Detect which cell encompasses the target text, then output its [x, y] center coordinate. 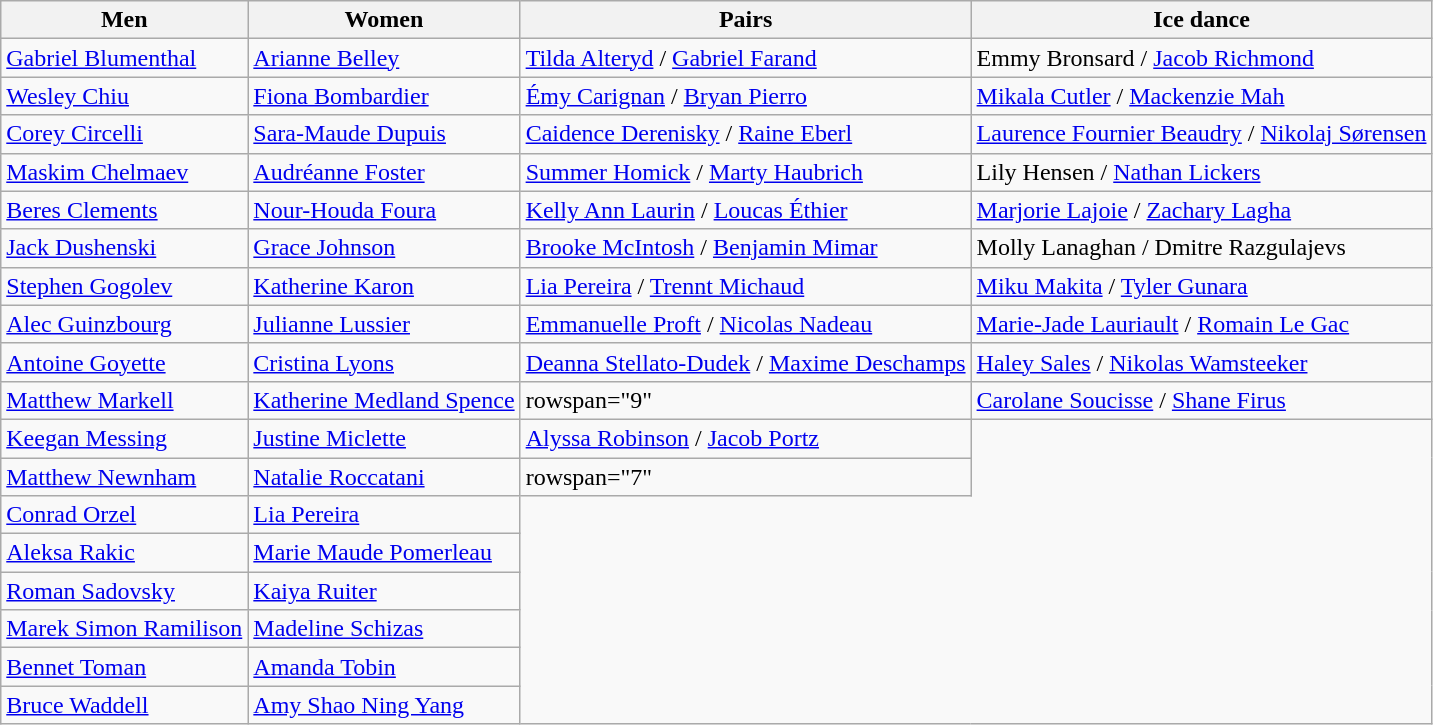
Émy Carignan / Bryan Pierro [746, 96]
Men [124, 20]
Nour-Houda Foura [384, 210]
Conrad Orzel [124, 515]
Matthew Markell [124, 400]
Beres Clements [124, 210]
Lily Hensen / Nathan Lickers [1202, 172]
Audréanne Foster [384, 172]
Corey Circelli [124, 134]
Fiona Bombardier [384, 96]
Natalie Roccatani [384, 477]
Women [384, 20]
Carolane Soucisse / Shane Firus [1202, 400]
Brooke McIntosh / Benjamin Mimar [746, 248]
Alyssa Robinson / Jacob Portz [746, 438]
Roman Sadovsky [124, 591]
Tilda Alteryd / Gabriel Farand [746, 58]
Miku Makita / Tyler Gunara [1202, 286]
Lia Pereira / Trennt Michaud [746, 286]
rowspan="9" [746, 400]
Sara-Maude Dupuis [384, 134]
Bennet Toman [124, 667]
Emmy Bronsard / Jacob Richmond [1202, 58]
Jack Dushenski [124, 248]
Kaiya Ruiter [384, 591]
Bruce Waddell [124, 705]
Madeline Schizas [384, 629]
Julianne Lussier [384, 324]
Caidence Derenisky / Raine Eberl [746, 134]
Stephen Gogolev [124, 286]
Alec Guinzbourg [124, 324]
rowspan="7" [746, 477]
Matthew Newnham [124, 477]
Wesley Chiu [124, 96]
Antoine Goyette [124, 362]
Cristina Lyons [384, 362]
Deanna Stellato-Dudek / Maxime Deschamps [746, 362]
Amanda Tobin [384, 667]
Maskim Chelmaev [124, 172]
Keegan Messing [124, 438]
Summer Homick / Marty Haubrich [746, 172]
Marie Maude Pomerleau [384, 553]
Grace Johnson [384, 248]
Lia Pereira [384, 515]
Aleksa Rakic [124, 553]
Molly Lanaghan / Dmitre Razgulajevs [1202, 248]
Emmanuelle Proft / Nicolas Nadeau [746, 324]
Gabriel Blumenthal [124, 58]
Mikala Cutler / Mackenzie Mah [1202, 96]
Justine Miclette [384, 438]
Laurence Fournier Beaudry / Nikolaj Sørensen [1202, 134]
Amy Shao Ning Yang [384, 705]
Ice dance [1202, 20]
Katherine Medland Spence [384, 400]
Pairs [746, 20]
Marek Simon Ramilison [124, 629]
Arianne Belley [384, 58]
Kelly Ann Laurin / Loucas Éthier [746, 210]
Marie-Jade Lauriault / Romain Le Gac [1202, 324]
Marjorie Lajoie / Zachary Lagha [1202, 210]
Katherine Karon [384, 286]
Haley Sales / Nikolas Wamsteeker [1202, 362]
